Find where the given text appears and provide that cell's center as [x, y] coordinate. 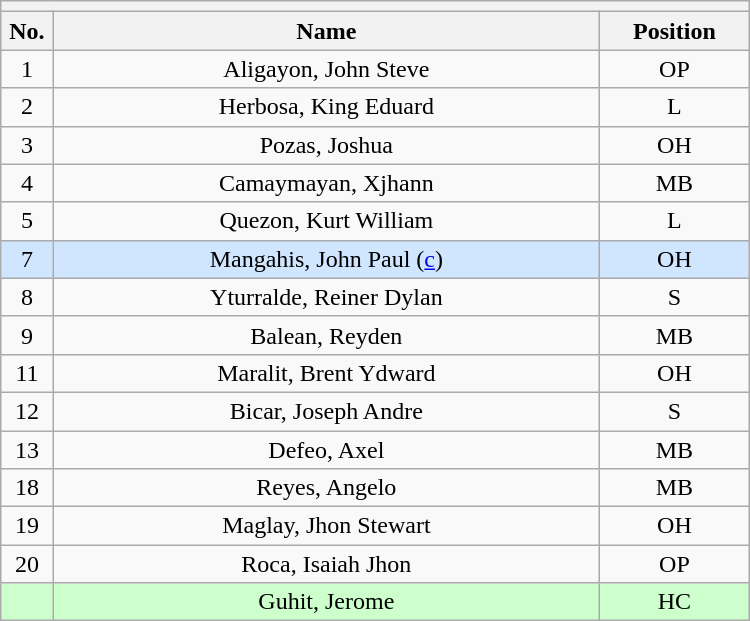
Yturralde, Reiner Dylan [326, 297]
Maglay, Jhon Stewart [326, 526]
No. [27, 31]
4 [27, 183]
Defeo, Axel [326, 449]
18 [27, 488]
20 [27, 564]
Position [675, 31]
Maralit, Brent Ydward [326, 373]
Balean, Reyden [326, 335]
5 [27, 221]
HC [675, 602]
Mangahis, John Paul (c) [326, 259]
13 [27, 449]
Pozas, Joshua [326, 145]
11 [27, 373]
Herbosa, King Eduard [326, 107]
Guhit, Jerome [326, 602]
Quezon, Kurt William [326, 221]
Aligayon, John Steve [326, 69]
Roca, Isaiah Jhon [326, 564]
Name [326, 31]
1 [27, 69]
19 [27, 526]
2 [27, 107]
3 [27, 145]
9 [27, 335]
Bicar, Joseph Andre [326, 411]
Camaymayan, Xjhann [326, 183]
Reyes, Angelo [326, 488]
7 [27, 259]
12 [27, 411]
8 [27, 297]
